Return the [x, y] coordinate for the center point of the cell that contains the specified text.  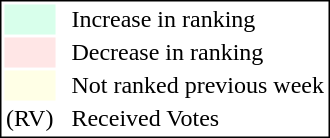
(RV) [29, 119]
Not ranked previous week [198, 85]
Increase in ranking [198, 19]
Received Votes [198, 119]
Decrease in ranking [198, 53]
